Return [X, Y] of the center of cell containing provided text 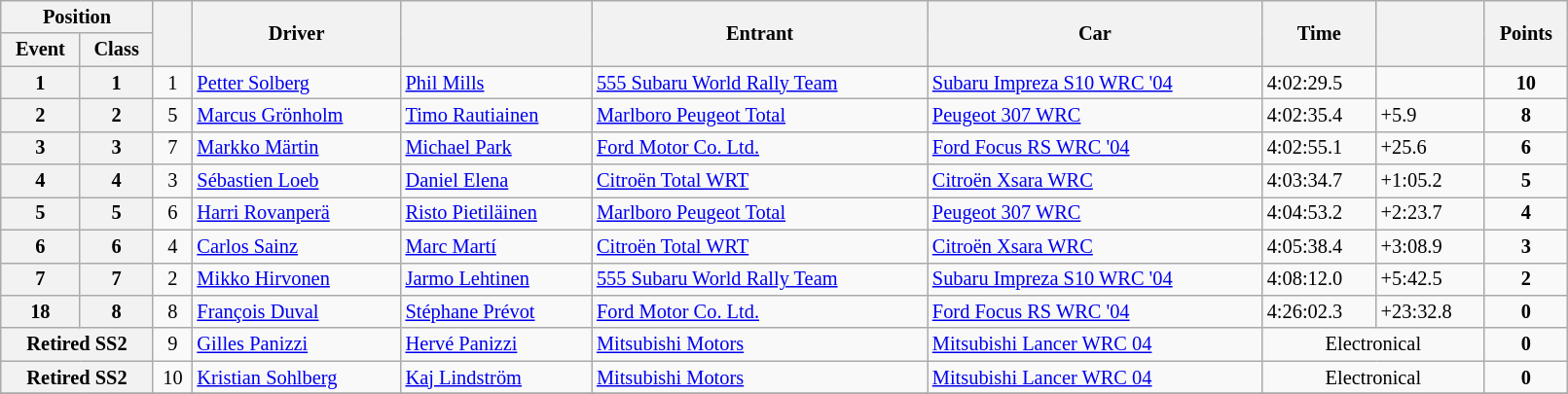
Time [1320, 33]
Petter Solberg [297, 83]
Markko Märtin [297, 148]
Driver [297, 33]
4:02:55.1 [1320, 148]
4:03:34.7 [1320, 181]
Phil Mills [496, 83]
+25.6 [1431, 148]
Hervé Panizzi [496, 344]
Event [41, 50]
Stéphane Prévot [496, 311]
Entrant [759, 33]
Michael Park [496, 148]
Jarmo Lehtinen [496, 279]
Position [77, 17]
Carlos Sainz [297, 246]
Sébastien Loeb [297, 181]
Timo Rautiainen [496, 115]
+23:32.8 [1431, 311]
Marc Martí [496, 246]
4:02:35.4 [1320, 115]
Car [1095, 33]
4:04:53.2 [1320, 213]
9 [172, 344]
+2:23.7 [1431, 213]
Daniel Elena [496, 181]
Mikko Hirvonen [297, 279]
Kaj Lindström [496, 377]
18 [41, 311]
+1:05.2 [1431, 181]
Points [1526, 33]
Gilles Panizzi [297, 344]
Kristian Sohlberg [297, 377]
4:05:38.4 [1320, 246]
+5.9 [1431, 115]
+3:08.9 [1431, 246]
4:26:02.3 [1320, 311]
4:02:29.5 [1320, 83]
François Duval [297, 311]
Harri Rovanperä [297, 213]
4:08:12.0 [1320, 279]
Class [117, 50]
Marcus Grönholm [297, 115]
Risto Pietiläinen [496, 213]
+5:42.5 [1431, 279]
